Identify which cell holds the provided text, then report its (X, Y) central coordinate. 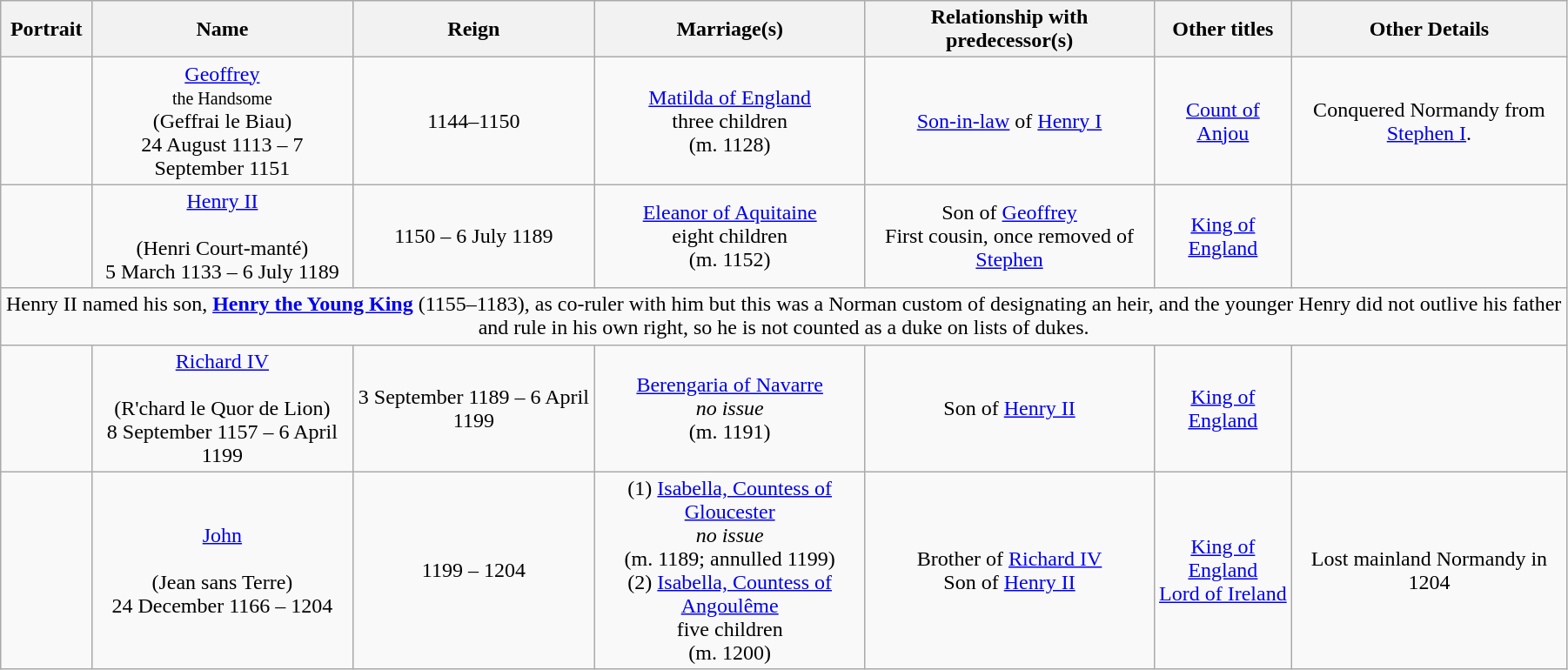
Son of Henry II (1009, 408)
Other titles (1223, 30)
Brother of Richard IVSon of Henry II (1009, 571)
3 September 1189 – 6 April 1199 (473, 408)
1144–1150 (473, 121)
1150 – 6 July 1189 (473, 237)
Berengaria of Navarreno issue(m. 1191) (730, 408)
Eleanor of Aquitaineeight children(m. 1152) (730, 237)
John(Jean sans Terre)24 December 1166 – 1204 (223, 571)
King of EnglandLord of Ireland (1223, 571)
Relationship with predecessor(s) (1009, 30)
Other Details (1429, 30)
Son-in-law of Henry I (1009, 121)
Matilda of Englandthree children(m. 1128) (730, 121)
Count of Anjou (1223, 121)
Reign (473, 30)
Marriage(s) (730, 30)
Son of GeoffreyFirst cousin, once removed of Stephen (1009, 237)
Geoffreythe Handsome(Geffrai le Biau)24 August 1113 – 7 September 1151 (223, 121)
Name (223, 30)
(1) Isabella, Countess of Gloucesterno issue(m. 1189; annulled 1199)(2) Isabella, Countess of Angoulêmefive children(m. 1200) (730, 571)
Richard IV(R'chard le Quor de Lion)8 September 1157 – 6 April 1199 (223, 408)
Conquered Normandy from Stephen I. (1429, 121)
Lost mainland Normandy in 1204 (1429, 571)
Henry II(Henri Court-manté)5 March 1133 – 6 July 1189 (223, 237)
1199 – 1204 (473, 571)
Portrait (47, 30)
